Search for the cell housing the specified text and yield its (x, y) center coordinate. 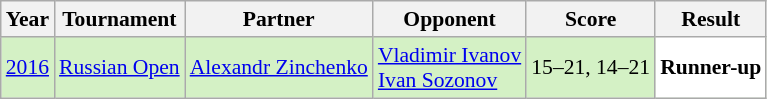
Score (590, 19)
Alexandr Zinchenko (279, 68)
2016 (28, 68)
Tournament (120, 19)
Year (28, 19)
Partner (279, 19)
Vladimir Ivanov Ivan Sozonov (450, 68)
Runner-up (710, 68)
Russian Open (120, 68)
15–21, 14–21 (590, 68)
Opponent (450, 19)
Result (710, 19)
